Detect which cell encompasses the target text, then output its [X, Y] center coordinate. 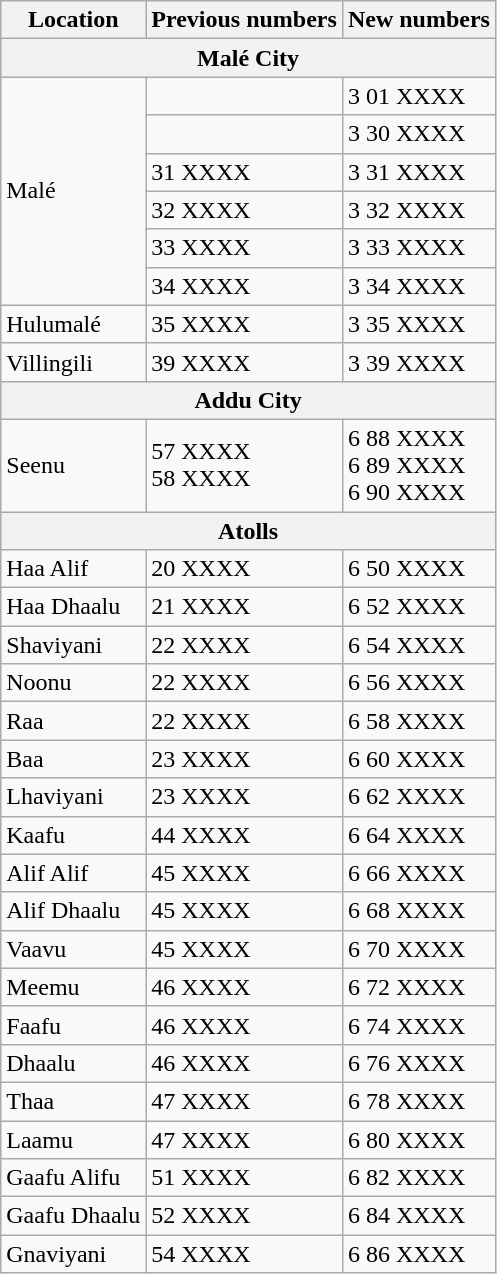
20 XXXX [244, 569]
6 56 XXXX [418, 683]
Malé City [248, 58]
Hulumalé [74, 324]
Dhaalu [74, 1063]
3 31 XXXX [418, 172]
Baa [74, 759]
Villingili [74, 362]
Meemu [74, 987]
Atolls [248, 531]
6 52 XXXX [418, 607]
Gaafu Alifu [74, 1178]
51 XXXX [244, 1178]
Malé [74, 191]
3 39 XXXX [418, 362]
Noonu [74, 683]
Faafu [74, 1025]
35 XXXX [244, 324]
21 XXXX [244, 607]
6 66 XXXX [418, 873]
6 84 XXXX [418, 1216]
39 XXXX [244, 362]
3 33 XXXX [418, 248]
31 XXXX [244, 172]
32 XXXX [244, 210]
34 XXXX [244, 286]
3 35 XXXX [418, 324]
6 70 XXXX [418, 949]
Addu City [248, 400]
Gnaviyani [74, 1254]
52 XXXX [244, 1216]
Gaafu Dhaalu [74, 1216]
Alif Alif [74, 873]
6 54 XXXX [418, 645]
Laamu [74, 1139]
Vaavu [74, 949]
6 58 XXXX [418, 721]
6 76 XXXX [418, 1063]
Lhaviyani [74, 797]
Kaafu [74, 835]
Alif Dhaalu [74, 911]
New numbers [418, 20]
6 86 XXXX [418, 1254]
54 XXXX [244, 1254]
6 72 XXXX [418, 987]
6 60 XXXX [418, 759]
Raa [74, 721]
Thaa [74, 1101]
33 XXXX [244, 248]
Shaviyani [74, 645]
Seenu [74, 465]
Haa Dhaalu [74, 607]
Previous numbers [244, 20]
6 80 XXXX [418, 1139]
Location [74, 20]
3 32 XXXX [418, 210]
6 62 XXXX [418, 797]
44 XXXX [244, 835]
6 78 XXXX [418, 1101]
3 34 XXXX [418, 286]
6 50 XXXX [418, 569]
57 XXXX58 XXXX [244, 465]
6 74 XXXX [418, 1025]
6 88 XXXX6 89 XXXX6 90 XXXX [418, 465]
3 01 XXXX [418, 96]
6 82 XXXX [418, 1178]
3 30 XXXX [418, 134]
Haa Alif [74, 569]
6 64 XXXX [418, 835]
6 68 XXXX [418, 911]
